Locate the cell with the specified text and output its (x, y) center coordinate. 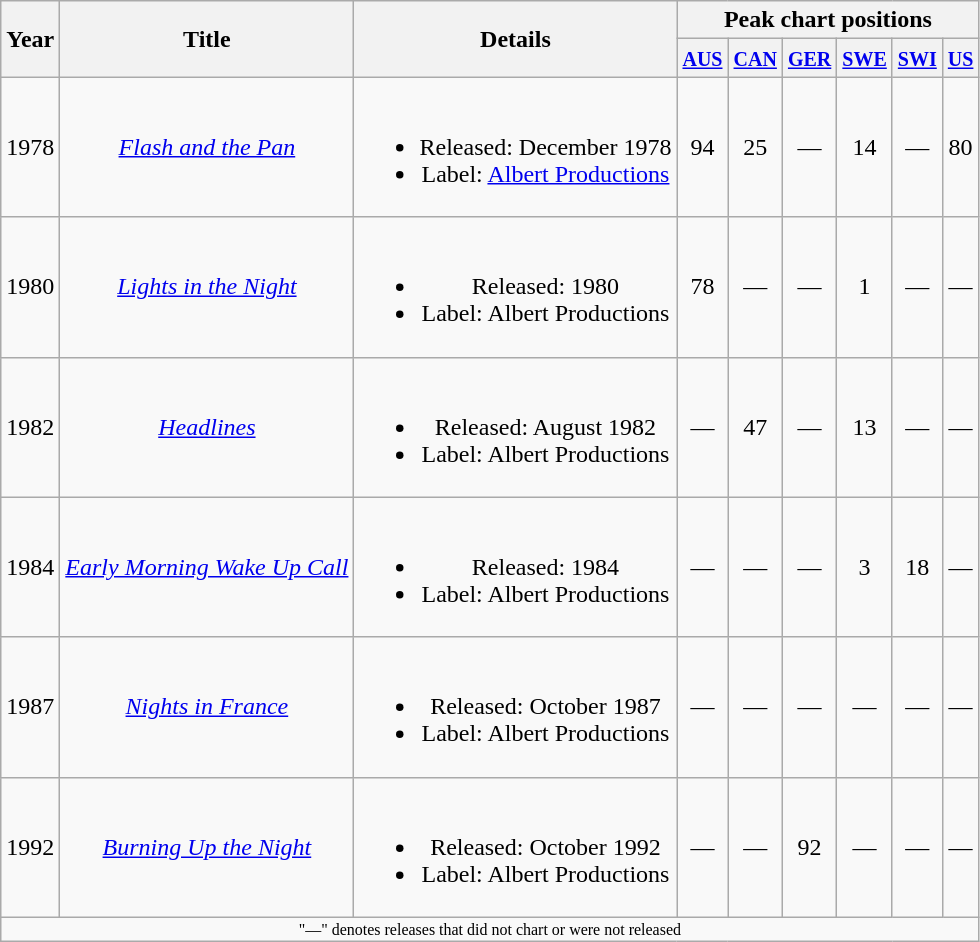
1987 (30, 707)
Released: October 1987Label: Albert Productions (516, 707)
47 (755, 427)
Released: October 1992Label: Albert Productions (516, 847)
18 (917, 567)
Flash and the Pan (207, 147)
3 (865, 567)
1982 (30, 427)
Released: December 1978Label: Albert Productions (516, 147)
78 (702, 287)
Nights in France (207, 707)
Early Morning Wake Up Call (207, 567)
SWI (917, 58)
Headlines (207, 427)
Burning Up the Night (207, 847)
GER (809, 58)
1980 (30, 287)
"—" denotes releases that did not chart or were not released (490, 929)
AUS (702, 58)
92 (809, 847)
1992 (30, 847)
25 (755, 147)
Released: 1980Label: Albert Productions (516, 287)
1984 (30, 567)
80 (960, 147)
Year (30, 39)
Details (516, 39)
US (960, 58)
13 (865, 427)
94 (702, 147)
Peak chart positions (828, 20)
14 (865, 147)
CAN (755, 58)
Title (207, 39)
1978 (30, 147)
Released: August 1982Label: Albert Productions (516, 427)
Lights in the Night (207, 287)
Released: 1984Label: Albert Productions (516, 567)
1 (865, 287)
SWE (865, 58)
